Detect which cell encompasses the target text, then output its (X, Y) center coordinate. 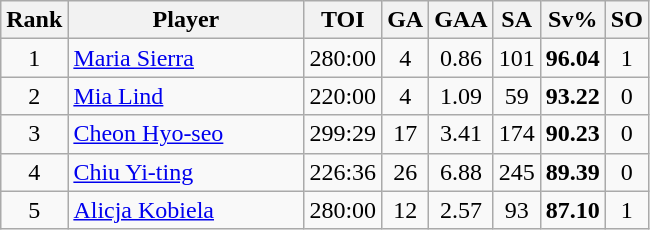
2 (34, 96)
93.22 (572, 96)
93 (516, 210)
5 (34, 210)
GAA (461, 20)
59 (516, 96)
101 (516, 58)
Sv% (572, 20)
Rank (34, 20)
Cheon Hyo-seo (186, 134)
90.23 (572, 134)
12 (406, 210)
Player (186, 20)
96.04 (572, 58)
3.41 (461, 134)
3 (34, 134)
SO (626, 20)
299:29 (343, 134)
2.57 (461, 210)
Mia Lind (186, 96)
Chiu Yi-ting (186, 172)
87.10 (572, 210)
GA (406, 20)
6.88 (461, 172)
SA (516, 20)
TOI (343, 20)
Maria Sierra (186, 58)
226:36 (343, 172)
17 (406, 134)
26 (406, 172)
89.39 (572, 172)
0.86 (461, 58)
245 (516, 172)
174 (516, 134)
1.09 (461, 96)
220:00 (343, 96)
Alicja Kobiela (186, 210)
